Return (X, Y) of the center of cell containing provided text 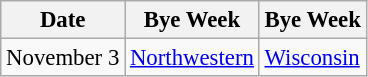
Northwestern (192, 58)
Wisconsin (312, 58)
November 3 (63, 58)
Date (63, 20)
